Pinpoint the cell where the given text exists, returning its (x, y) midpoint coordinate. 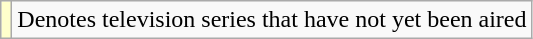
Denotes television series that have not yet been aired (272, 20)
